Extract the (x, y) coordinate from the center of the cell holding the provided text.  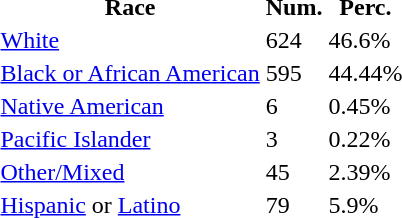
595 (294, 73)
3 (294, 139)
45 (294, 172)
624 (294, 40)
6 (294, 106)
